Find where the given text appears and provide that cell's center as [x, y] coordinate. 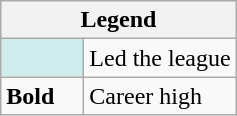
Legend [118, 20]
Career high [160, 96]
Bold [42, 96]
Led the league [160, 58]
